Capture the cell that displays the provided text and extract its [X, Y] central coordinate. 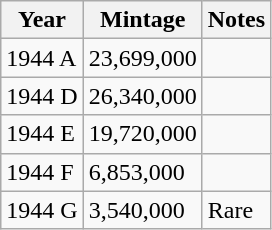
26,340,000 [142, 96]
Rare [236, 210]
1944 G [42, 210]
1944 D [42, 96]
Notes [236, 20]
1944 F [42, 172]
Year [42, 20]
3,540,000 [142, 210]
Mintage [142, 20]
6,853,000 [142, 172]
23,699,000 [142, 58]
1944 E [42, 134]
1944 A [42, 58]
19,720,000 [142, 134]
